For the text-containing cell, return its midpoint in [X, Y] coordinate format. 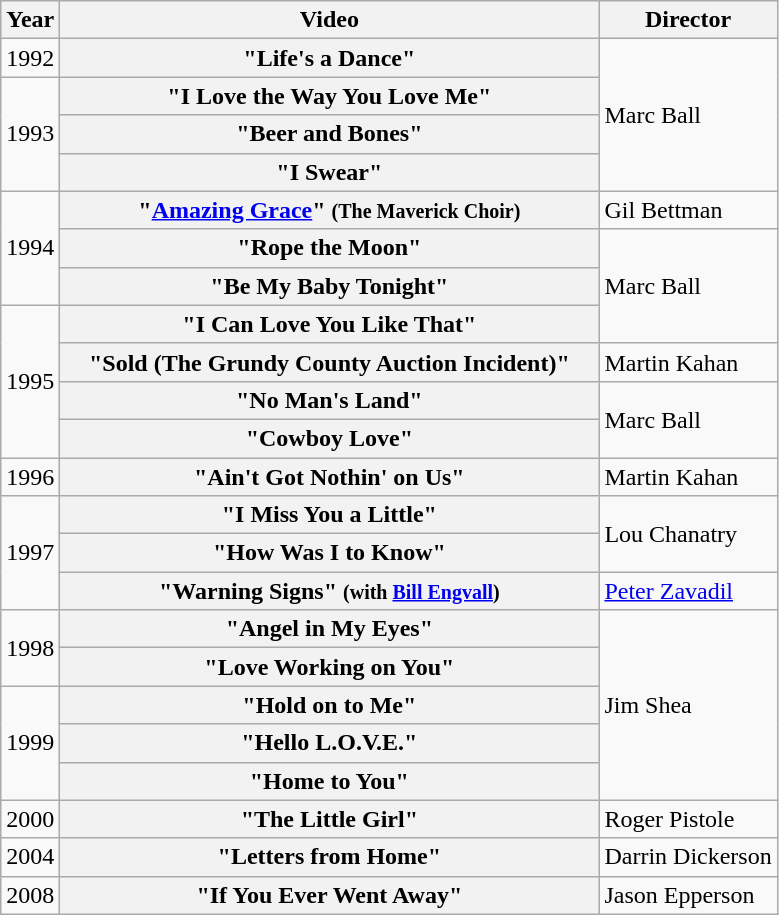
"The Little Girl" [330, 819]
Jim Shea [688, 705]
"Life's a Dance" [330, 58]
"I Love the Way You Love Me" [330, 96]
"Cowboy Love" [330, 438]
"Letters from Home" [330, 857]
"Love Working on You" [330, 667]
"I Can Love You Like That" [330, 324]
"Amazing Grace" (The Maverick Choir) [330, 210]
"Home to You" [330, 781]
Director [688, 20]
Jason Epperson [688, 895]
"I Miss You a Little" [330, 515]
"Rope the Moon" [330, 248]
2008 [30, 895]
Lou Chanatry [688, 534]
Roger Pistole [688, 819]
"Ain't Got Nothin' on Us" [330, 477]
Video [330, 20]
Gil Bettman [688, 210]
"Be My Baby Tonight" [330, 286]
1994 [30, 248]
"No Man's Land" [330, 400]
1995 [30, 381]
Year [30, 20]
Peter Zavadil [688, 591]
1997 [30, 553]
"Sold (The Grundy County Auction Incident)" [330, 362]
"I Swear" [330, 172]
1998 [30, 648]
"Hold on to Me" [330, 705]
1992 [30, 58]
"Beer and Bones" [330, 134]
"If You Ever Went Away" [330, 895]
1993 [30, 134]
2000 [30, 819]
Darrin Dickerson [688, 857]
"Angel in My Eyes" [330, 629]
2004 [30, 857]
"How Was I to Know" [330, 553]
"Hello L.O.V.E." [330, 743]
1999 [30, 743]
1996 [30, 477]
"Warning Signs" (with Bill Engvall) [330, 591]
